Return the [x, y] coordinate for the center point of the cell that contains the specified text.  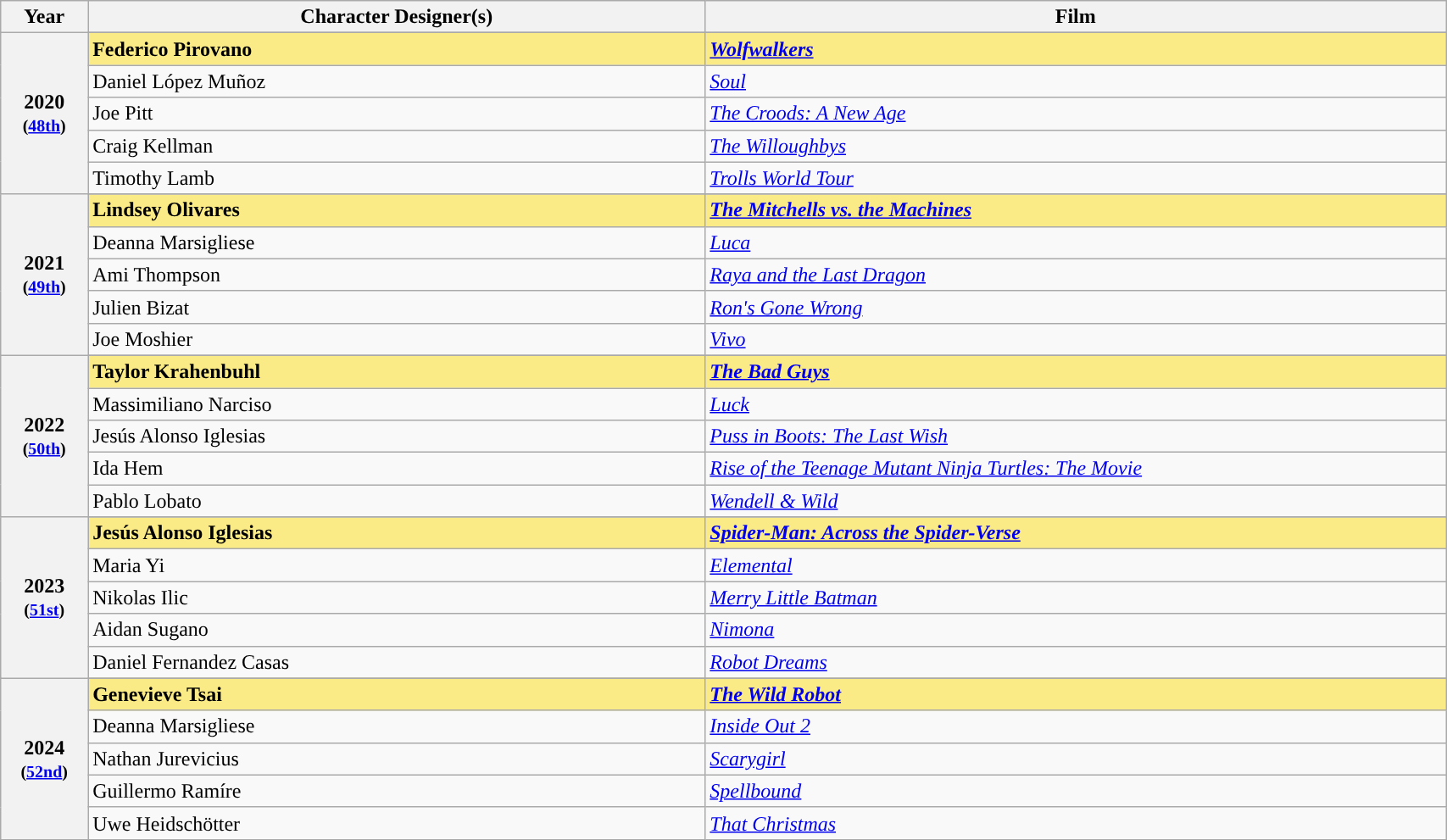
Timothy Lamb [397, 178]
2022 (50th) [44, 436]
The Mitchells vs. the Machines [1076, 210]
Nikolas Ilic [397, 598]
That Christmas [1076, 823]
2024 (52nd) [44, 759]
Maria Yi [397, 565]
Robot Dreams [1076, 662]
Elemental [1076, 565]
Puss in Boots: The Last Wish [1076, 437]
Film [1076, 17]
The Willoughbys [1076, 146]
Character Designer(s) [397, 17]
Ami Thompson [397, 275]
Nimona [1076, 630]
Federico Pirovano [397, 49]
Massimiliano Narciso [397, 404]
2023 (51st) [44, 598]
Lindsey Olivares [397, 210]
Daniel López Muñoz [397, 81]
Spider-Man: Across the Spider-Verse [1076, 533]
The Croods: A New Age [1076, 114]
Rise of the Teenage Mutant Ninja Turtles: The Movie [1076, 469]
Year [44, 17]
Luck [1076, 404]
Wolfwalkers [1076, 49]
Joe Moshier [397, 339]
Raya and the Last Dragon [1076, 275]
Trolls World Tour [1076, 178]
Daniel Fernandez Casas [397, 662]
2021 (49th) [44, 275]
Julien Bizat [397, 307]
Aidan Sugano [397, 630]
Ida Hem [397, 469]
Joe Pitt [397, 114]
Taylor Krahenbuhl [397, 371]
Inside Out 2 [1076, 726]
Uwe Heidschötter [397, 823]
The Bad Guys [1076, 371]
Soul [1076, 81]
Merry Little Batman [1076, 598]
Nathan Jurevicius [397, 759]
Ron's Gone Wrong [1076, 307]
Genevieve Tsai [397, 694]
Luca [1076, 242]
Guillermo Ramíre [397, 791]
Pablo Lobato [397, 501]
Scarygirl [1076, 759]
Wendell & Wild [1076, 501]
2020 (48th) [44, 114]
Spellbound [1076, 791]
Vivo [1076, 339]
The Wild Robot [1076, 694]
Craig Kellman [397, 146]
